Identify which cell holds the provided text, then report its (X, Y) central coordinate. 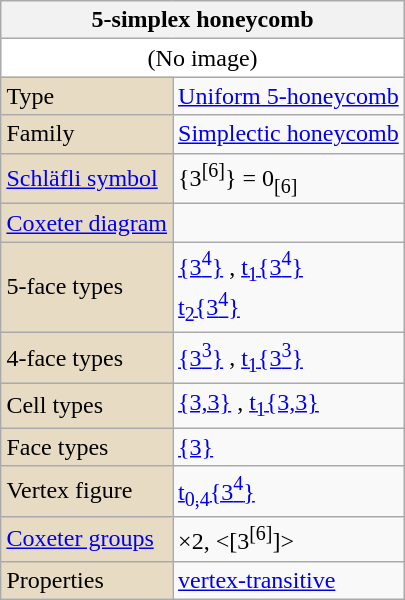
Face types (87, 447)
{34} , t1{34} t2{34} (289, 288)
×2, <[3[6]]> (289, 540)
vertex-transitive (289, 580)
5-face types (87, 288)
{3,3} , t1{3,3} (289, 405)
4-face types (87, 358)
Simplectic honeycomb (289, 134)
Type (87, 96)
Family (87, 134)
{33} , t1{33} (289, 358)
Schläfli symbol (87, 178)
5-simplex honeycomb (202, 20)
Coxeter diagram (87, 223)
(No image) (202, 58)
{3} (289, 447)
Vertex figure (87, 492)
t0,4{34} (289, 492)
{3[6]} = 0[6] (289, 178)
Cell types (87, 405)
Coxeter groups (87, 540)
Uniform 5-honeycomb (289, 96)
Properties (87, 580)
